Search for the cell housing the specified text and yield its [x, y] center coordinate. 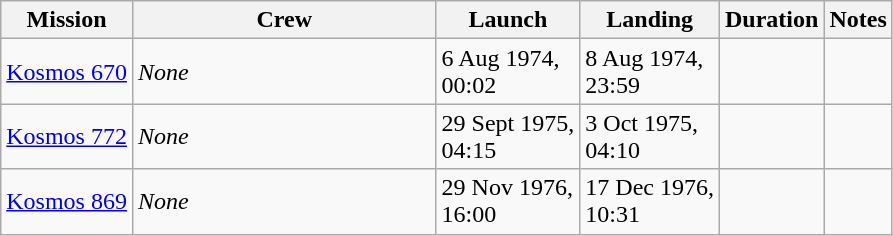
Kosmos 869 [67, 202]
Launch [508, 20]
Kosmos 670 [67, 72]
8 Aug 1974,23:59 [650, 72]
29 Nov 1976,16:00 [508, 202]
17 Dec 1976,10:31 [650, 202]
3 Oct 1975,04:10 [650, 136]
Kosmos 772 [67, 136]
Mission [67, 20]
Landing [650, 20]
6 Aug 1974,00:02 [508, 72]
Duration [772, 20]
Notes [858, 20]
29 Sept 1975,04:15 [508, 136]
Crew [284, 20]
